Find where the given text appears and provide that cell's center as (X, Y) coordinate. 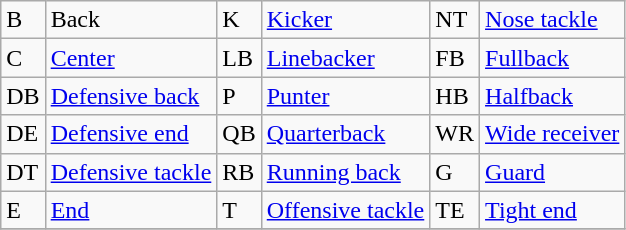
P (239, 96)
Tight end (552, 210)
B (23, 20)
Nose tackle (552, 20)
Center (131, 58)
Guard (552, 172)
Offensive tackle (346, 210)
Wide receiver (552, 134)
DE (23, 134)
Defensive end (131, 134)
Back (131, 20)
DT (23, 172)
Kicker (346, 20)
Quarterback (346, 134)
Halfback (552, 96)
NT (455, 20)
DB (23, 96)
TE (455, 210)
FB (455, 58)
RB (239, 172)
C (23, 58)
G (455, 172)
QB (239, 134)
HB (455, 96)
Fullback (552, 58)
T (239, 210)
WR (455, 134)
Defensive back (131, 96)
K (239, 20)
LB (239, 58)
Defensive tackle (131, 172)
End (131, 210)
Punter (346, 96)
Running back (346, 172)
E (23, 210)
Linebacker (346, 58)
